Extract the [x, y] coordinate from the center of the cell holding the provided text.  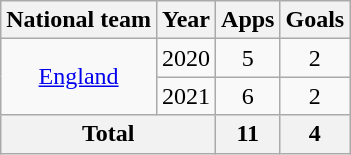
England [79, 77]
4 [315, 134]
Total [108, 134]
Year [186, 20]
6 [248, 96]
2020 [186, 58]
5 [248, 58]
Goals [315, 20]
11 [248, 134]
National team [79, 20]
2021 [186, 96]
Apps [248, 20]
